Pinpoint the cell where the given text exists, returning its (X, Y) midpoint coordinate. 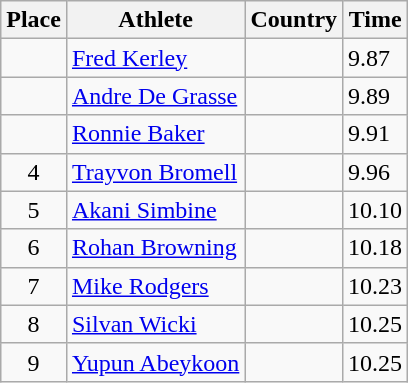
9.91 (376, 134)
Silvan Wicki (155, 324)
Country (294, 20)
Yupun Abeykoon (155, 362)
10.10 (376, 210)
9.96 (376, 172)
Andre De Grasse (155, 96)
Akani Simbine (155, 210)
4 (34, 172)
9.87 (376, 58)
Time (376, 20)
9 (34, 362)
Rohan Browning (155, 248)
8 (34, 324)
5 (34, 210)
Mike Rodgers (155, 286)
10.23 (376, 286)
9.89 (376, 96)
7 (34, 286)
Athlete (155, 20)
Trayvon Bromell (155, 172)
10.18 (376, 248)
Place (34, 20)
Fred Kerley (155, 58)
6 (34, 248)
Ronnie Baker (155, 134)
